Provide the [x, y] coordinate of the cell's center where the given text is located.  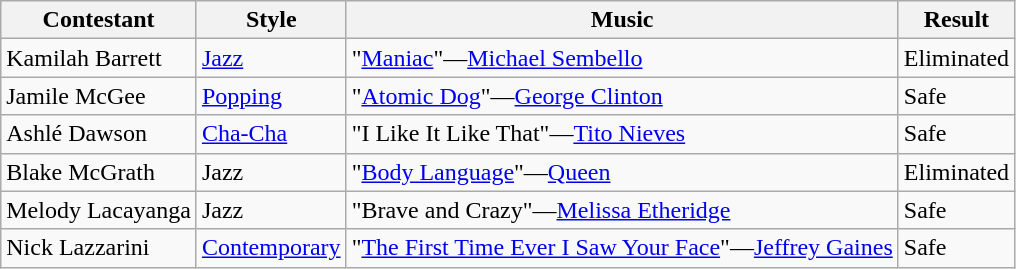
Melody Lacayanga [99, 210]
Blake McGrath [99, 172]
Kamilah Barrett [99, 58]
"Atomic Dog"—George Clinton [622, 96]
"Brave and Crazy"—Melissa Etheridge [622, 210]
"I Like It Like That"—Tito Nieves [622, 134]
Result [956, 20]
Popping [271, 96]
Contestant [99, 20]
Cha-Cha [271, 134]
"Body Language"—Queen [622, 172]
Nick Lazzarini [99, 248]
Style [271, 20]
Ashlé Dawson [99, 134]
Music [622, 20]
Contemporary [271, 248]
"Maniac"—Michael Sembello [622, 58]
"The First Time Ever I Saw Your Face"—Jeffrey Gaines [622, 248]
Jamile McGee [99, 96]
